Detect which cell encompasses the target text, then output its [x, y] center coordinate. 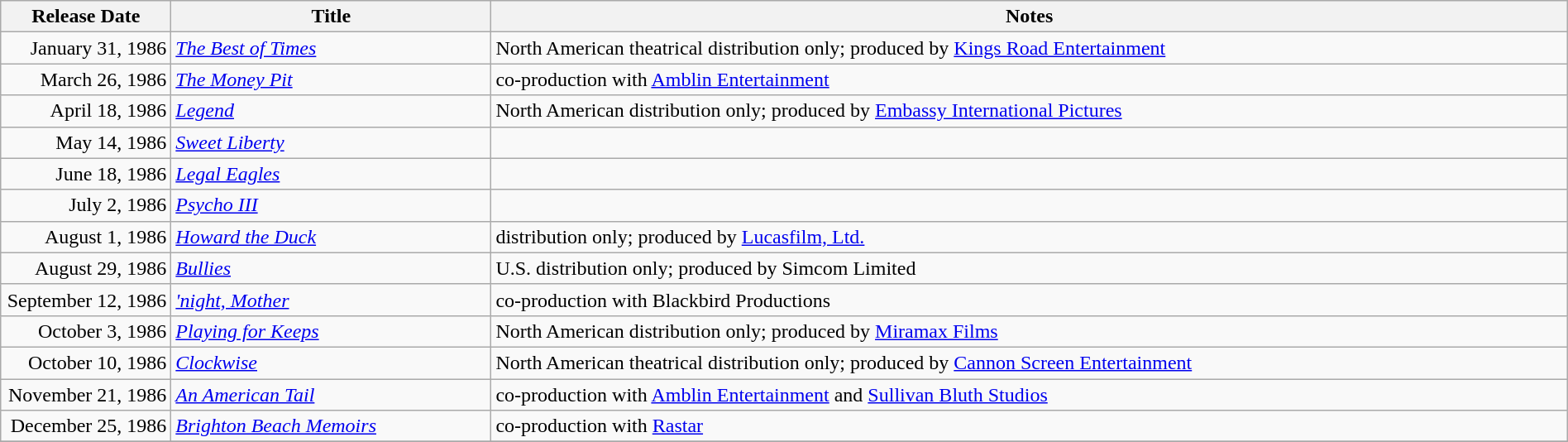
October 3, 1986 [86, 331]
October 10, 1986 [86, 363]
December 25, 1986 [86, 426]
co-production with Rastar [1029, 426]
Legend [331, 111]
Brighton Beach Memoirs [331, 426]
U.S. distribution only; produced by Simcom Limited [1029, 268]
The Best of Times [331, 48]
Title [331, 17]
Bullies [331, 268]
The Money Pit [331, 79]
North American distribution only; produced by Embassy International Pictures [1029, 111]
An American Tail [331, 395]
April 18, 1986 [86, 111]
Release Date [86, 17]
North American distribution only; produced by Miramax Films [1029, 331]
Howard the Duck [331, 237]
Psycho III [331, 205]
distribution only; produced by Lucasfilm, Ltd. [1029, 237]
co-production with Amblin Entertainment and Sullivan Bluth Studios [1029, 395]
May 14, 1986 [86, 142]
Legal Eagles [331, 174]
September 12, 1986 [86, 300]
North American theatrical distribution only; produced by Cannon Screen Entertainment [1029, 363]
March 26, 1986 [86, 79]
January 31, 1986 [86, 48]
June 18, 1986 [86, 174]
Clockwise [331, 363]
North American theatrical distribution only; produced by Kings Road Entertainment [1029, 48]
August 29, 1986 [86, 268]
Sweet Liberty [331, 142]
Notes [1029, 17]
co-production with Amblin Entertainment [1029, 79]
Playing for Keeps [331, 331]
November 21, 1986 [86, 395]
August 1, 1986 [86, 237]
July 2, 1986 [86, 205]
'night, Mother [331, 300]
co-production with Blackbird Productions [1029, 300]
